Search for the cell housing the specified text and yield its [x, y] center coordinate. 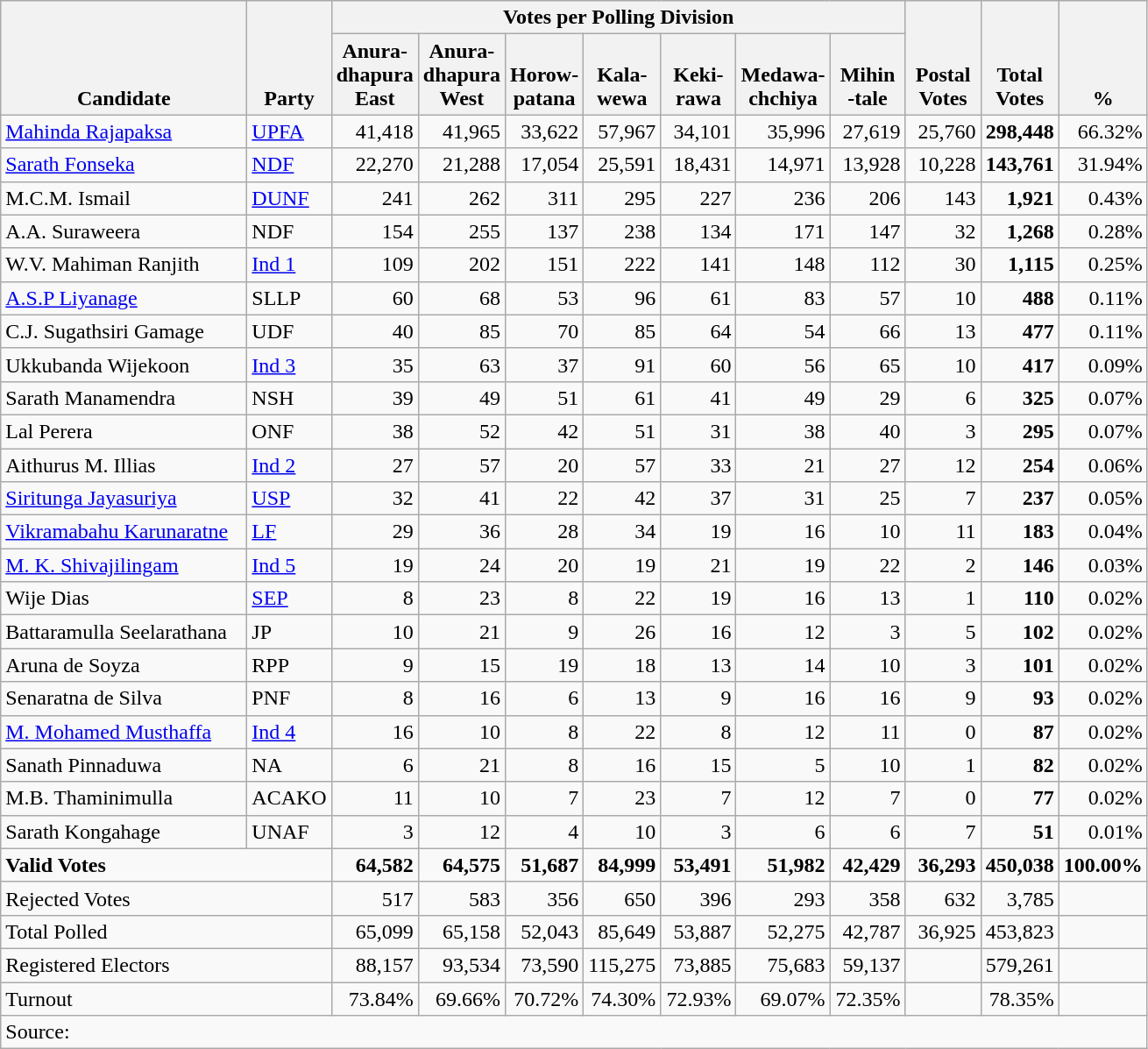
488 [1020, 298]
Medawa-chchiya [783, 74]
ONF [289, 431]
65,099 [375, 932]
64,575 [461, 865]
Senaratna de Silva [124, 698]
75,683 [783, 965]
33,622 [543, 131]
0.25% [1102, 265]
18 [622, 665]
583 [461, 898]
2 [943, 565]
M.C.M. Ismail [124, 198]
USP [289, 499]
358 [868, 898]
35,996 [783, 131]
0.09% [1102, 365]
42,787 [868, 932]
72.35% [868, 998]
41,418 [375, 131]
87 [1020, 732]
% [1102, 58]
396 [698, 898]
0.03% [1102, 565]
579,261 [1020, 965]
255 [461, 231]
Votes per Polling Division [619, 18]
30 [943, 265]
65,158 [461, 932]
34 [622, 532]
A.A. Suraweera [124, 231]
3,785 [1020, 898]
35 [375, 365]
25,760 [943, 131]
171 [783, 231]
147 [868, 231]
69.66% [461, 998]
Keki-rawa [698, 74]
85,649 [622, 932]
DUNF [289, 198]
137 [543, 231]
Aithurus M. Illias [124, 465]
UPFA [289, 131]
Turnout [167, 998]
183 [1020, 532]
0.43% [1102, 198]
311 [543, 198]
Mihin-tale [868, 74]
Vikramabahu Karunaratne [124, 532]
54 [783, 331]
0.06% [1102, 465]
Ind 5 [289, 565]
C.J. Sugathsiri Gamage [124, 331]
134 [698, 231]
154 [375, 231]
0.01% [1102, 832]
293 [783, 898]
13,928 [868, 165]
64,582 [375, 865]
18,431 [698, 165]
21,288 [461, 165]
78.35% [1020, 998]
36 [461, 532]
PostalVotes [943, 58]
Candidate [124, 58]
57,967 [622, 131]
453,823 [1020, 932]
Ind 2 [289, 465]
66.32% [1102, 131]
632 [943, 898]
1,921 [1020, 198]
56 [783, 365]
82 [1020, 765]
109 [375, 265]
Rejected Votes [167, 898]
UNAF [289, 832]
450,038 [1020, 865]
51,982 [783, 865]
28 [543, 532]
14 [783, 665]
88,157 [375, 965]
Sarath Manamendra [124, 398]
Anura-dhapuraWest [461, 74]
101 [1020, 665]
325 [1020, 398]
73,885 [698, 965]
27,619 [868, 131]
Kala-wewa [622, 74]
206 [868, 198]
0.04% [1102, 532]
53,491 [698, 865]
143,761 [1020, 165]
Ukkubanda Wijekoon [124, 365]
Anura-dhapuraEast [375, 74]
69.07% [783, 998]
Registered Electors [167, 965]
0.05% [1102, 499]
SEP [289, 599]
Ind 3 [289, 365]
Battaramulla Seelarathana [124, 632]
RPP [289, 665]
A.S.P Liyanage [124, 298]
0.28% [1102, 231]
141 [698, 265]
42,429 [868, 865]
254 [1020, 465]
115,275 [622, 965]
517 [375, 898]
Aruna de Soyza [124, 665]
74.30% [622, 998]
298,448 [1020, 131]
1,268 [1020, 231]
LF [289, 532]
SLLP [289, 298]
39 [375, 398]
34,101 [698, 131]
24 [461, 565]
151 [543, 265]
JP [289, 632]
4 [543, 832]
102 [1020, 632]
Ind 1 [289, 265]
Siritunga Jayasuriya [124, 499]
650 [622, 898]
52,275 [783, 932]
Sarath Kongahage [124, 832]
241 [375, 198]
417 [1020, 365]
Party [289, 58]
66 [868, 331]
83 [783, 298]
14,971 [783, 165]
Sanath Pinnaduwa [124, 765]
PNF [289, 698]
112 [868, 265]
33 [698, 465]
96 [622, 298]
Mahinda Rajapaksa [124, 131]
53,887 [698, 932]
72.93% [698, 998]
59,137 [868, 965]
Source: [574, 1032]
Total Polled [167, 932]
84,999 [622, 865]
237 [1020, 499]
Ind 4 [289, 732]
1,115 [1020, 265]
73.84% [375, 998]
10,228 [943, 165]
110 [1020, 599]
Total Votes [1020, 58]
202 [461, 265]
26 [622, 632]
93 [1020, 698]
Lal Perera [124, 431]
477 [1020, 331]
70.72% [543, 998]
25 [868, 499]
53 [543, 298]
236 [783, 198]
22,270 [375, 165]
Horow-patana [543, 74]
17,054 [543, 165]
91 [622, 365]
31.94% [1102, 165]
36,925 [943, 932]
65 [868, 365]
238 [622, 231]
68 [461, 298]
64 [698, 331]
143 [943, 198]
41,965 [461, 131]
51,687 [543, 865]
70 [543, 331]
M. Mohamed Musthaffa [124, 732]
77 [1020, 798]
100.00% [1102, 865]
Sarath Fonseka [124, 165]
NSH [289, 398]
222 [622, 265]
63 [461, 365]
Wije Dias [124, 599]
UDF [289, 331]
M. K. Shivajilingam [124, 565]
W.V. Mahiman Ranjith [124, 265]
356 [543, 898]
ACAKO [289, 798]
93,534 [461, 965]
146 [1020, 565]
52 [461, 431]
73,590 [543, 965]
227 [698, 198]
Valid Votes [167, 865]
NA [289, 765]
52,043 [543, 932]
148 [783, 265]
36,293 [943, 865]
262 [461, 198]
25,591 [622, 165]
M.B. Thaminimulla [124, 798]
